Find where the given text appears and provide that cell's center as [X, Y] coordinate. 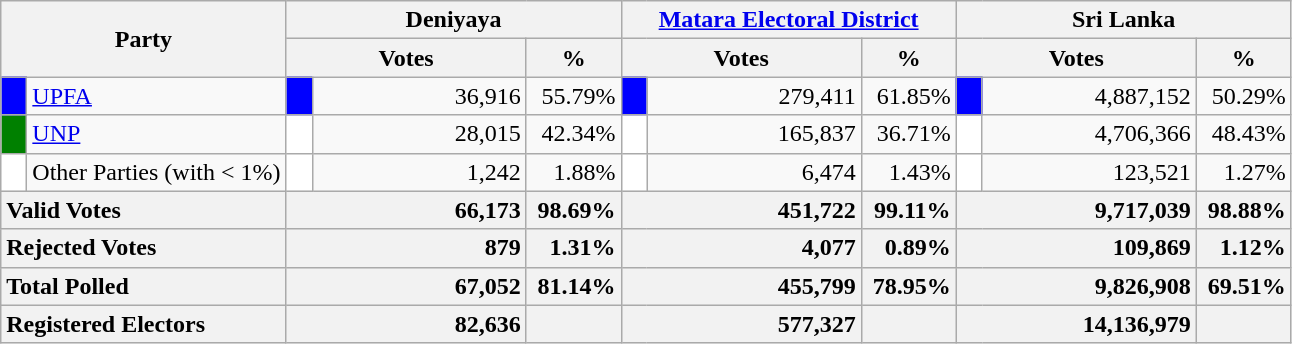
123,521 [1089, 172]
50.29% [1244, 96]
279,411 [754, 96]
99.11% [908, 210]
9,717,039 [1076, 210]
67,052 [406, 286]
66,173 [406, 210]
1.27% [1244, 172]
4,887,152 [1089, 96]
Deniyaya [454, 20]
Rejected Votes [144, 248]
Matara Electoral District [788, 20]
1.43% [908, 172]
451,722 [741, 210]
Party [144, 39]
42.34% [574, 134]
Total Polled [144, 286]
9,826,908 [1076, 286]
879 [406, 248]
Registered Electors [144, 324]
78.95% [908, 286]
4,077 [741, 248]
577,327 [741, 324]
109,869 [1076, 248]
36,916 [419, 96]
Sri Lanka [1124, 20]
165,837 [754, 134]
1.31% [574, 248]
69.51% [1244, 286]
36.71% [908, 134]
28,015 [419, 134]
1.88% [574, 172]
98.88% [1244, 210]
4,706,366 [1089, 134]
98.69% [574, 210]
82,636 [406, 324]
1,242 [419, 172]
Other Parties (with < 1%) [156, 172]
81.14% [574, 286]
61.85% [908, 96]
455,799 [741, 286]
6,474 [754, 172]
48.43% [1244, 134]
55.79% [574, 96]
14,136,979 [1076, 324]
1.12% [1244, 248]
Valid Votes [144, 210]
UNP [156, 134]
0.89% [908, 248]
UPFA [156, 96]
